Find where the given text appears and provide that cell's center as [X, Y] coordinate. 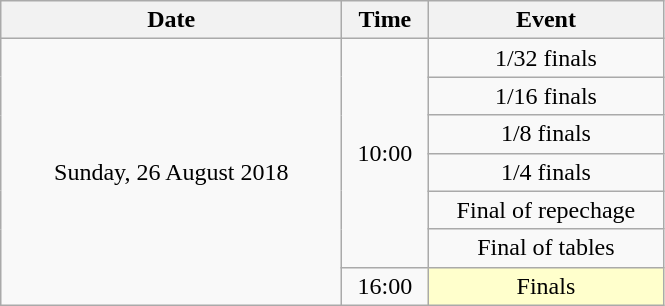
Time [385, 20]
Date [172, 20]
Final of repechage [546, 210]
Finals [546, 286]
1/16 finals [546, 96]
16:00 [385, 286]
1/32 finals [546, 58]
1/4 finals [546, 172]
10:00 [385, 153]
1/8 finals [546, 134]
Sunday, 26 August 2018 [172, 172]
Final of tables [546, 248]
Event [546, 20]
